Pinpoint the cell where the given text exists, returning its (X, Y) midpoint coordinate. 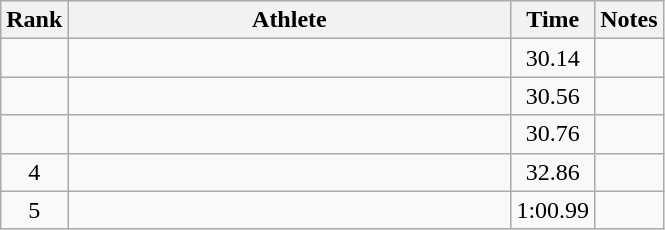
30.14 (553, 58)
Time (553, 20)
30.56 (553, 96)
1:00.99 (553, 210)
30.76 (553, 134)
Notes (629, 20)
32.86 (553, 172)
Rank (34, 20)
4 (34, 172)
Athlete (290, 20)
5 (34, 210)
